Output the [x, y] coordinate of the center of the cell containing the given text.  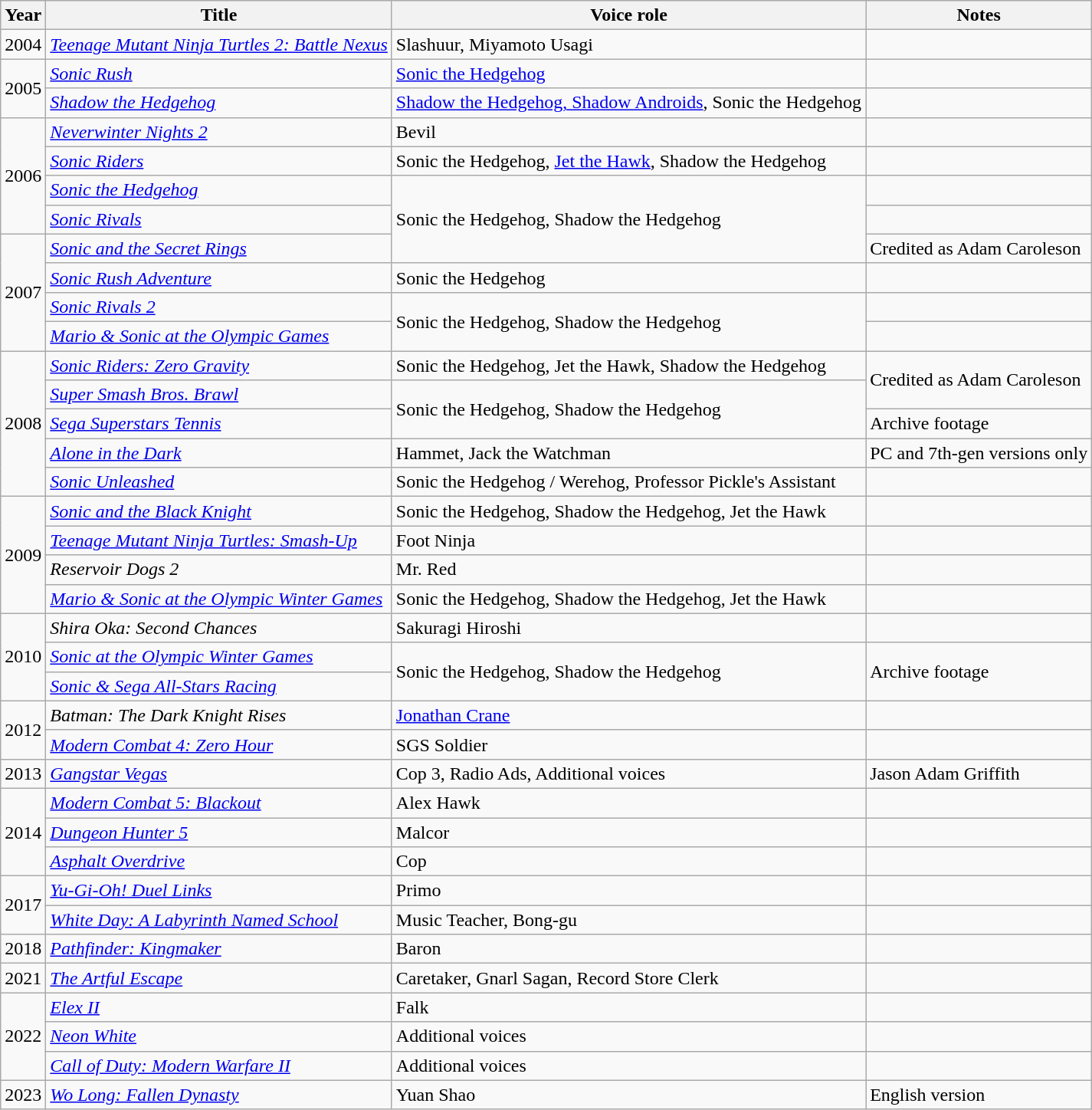
Wo Long: Fallen Dynasty [219, 1095]
Alone in the Dark [219, 453]
Sonic Riders: Zero Gravity [219, 366]
English version [979, 1095]
2004 [23, 44]
Alex Hawk [628, 803]
Slashuur, Miyamoto Usagi [628, 44]
Gangstar Vegas [219, 773]
2013 [23, 773]
2005 [23, 88]
Shadow the Hedgehog [219, 103]
Sonic Rush [219, 74]
2018 [23, 949]
Cop [628, 862]
Shira Oka: Second Chances [219, 628]
White Day: A Labyrinth Named School [219, 920]
2006 [23, 176]
2007 [23, 292]
2009 [23, 555]
Sonic the Hedgehog / Werehog, Professor Pickle's Assistant [628, 482]
2008 [23, 424]
Sonic and the Secret Rings [219, 248]
2010 [23, 657]
Sonic Riders [219, 161]
Mr. Red [628, 570]
Baron [628, 949]
Neverwinter Nights 2 [219, 132]
2022 [23, 1036]
Caretaker, Gnarl Sagan, Record Store Clerk [628, 978]
Notes [979, 15]
Asphalt Overdrive [219, 862]
Sonic Rivals 2 [219, 307]
Sakuragi Hiroshi [628, 628]
Cop 3, Radio Ads, Additional voices [628, 773]
Mario & Sonic at the Olympic Games [219, 336]
Shadow the Hedgehog, Shadow Androids, Sonic the Hedgehog [628, 103]
Sonic Rush Adventure [219, 277]
PC and 7th-gen versions only [979, 453]
Neon White [219, 1036]
Modern Combat 4: Zero Hour [219, 744]
Sonic Unleashed [219, 482]
Jonathan Crane [628, 715]
Title [219, 15]
Malcor [628, 832]
2021 [23, 978]
Voice role [628, 15]
Foot Ninja [628, 540]
Music Teacher, Bong-gu [628, 920]
Teenage Mutant Ninja Turtles: Smash-Up [219, 540]
Falk [628, 1007]
Yuan Shao [628, 1095]
Mario & Sonic at the Olympic Winter Games [219, 599]
2023 [23, 1095]
Jason Adam Griffith [979, 773]
SGS Soldier [628, 744]
Call of Duty: Modern Warfare II [219, 1066]
2017 [23, 905]
Pathfinder: Kingmaker [219, 949]
Primo [628, 891]
Batman: The Dark Knight Rises [219, 715]
Sonic Rivals [219, 219]
Dungeon Hunter 5 [219, 832]
Teenage Mutant Ninja Turtles 2: Battle Nexus [219, 44]
Bevil [628, 132]
2012 [23, 730]
2014 [23, 832]
Elex II [219, 1007]
Year [23, 15]
Super Smash Bros. Brawl [219, 395]
Reservoir Dogs 2 [219, 570]
Sega Superstars Tennis [219, 424]
Sonic and the Black Knight [219, 511]
The Artful Escape [219, 978]
Yu-Gi-Oh! Duel Links [219, 891]
Sonic & Sega All-Stars Racing [219, 686]
Modern Combat 5: Blackout [219, 803]
Sonic at the Olympic Winter Games [219, 657]
Hammet, Jack the Watchman [628, 453]
